Output the (x, y) coordinate of the center of the cell containing the given text.  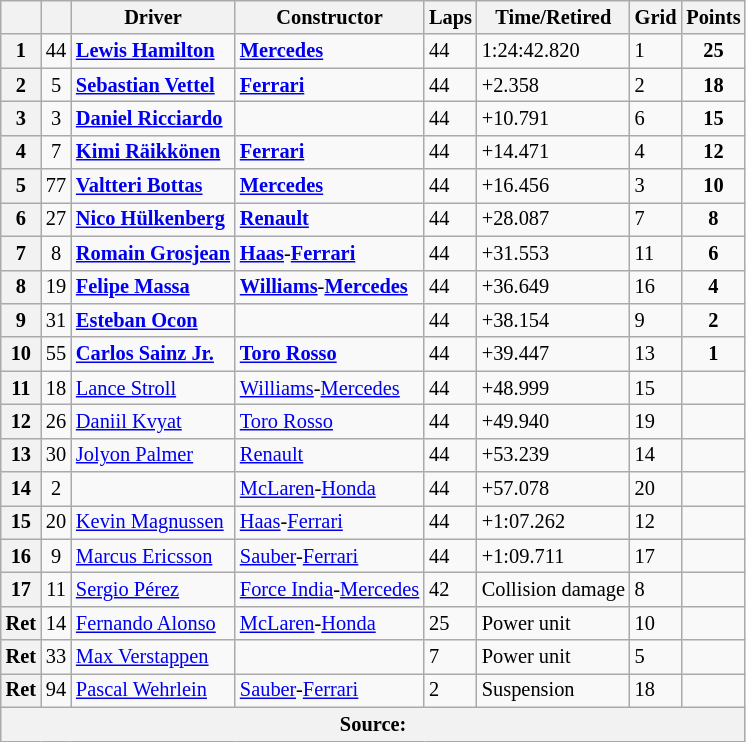
Fernando Alonso (153, 623)
77 (56, 186)
+28.087 (554, 219)
Nico Hülkenberg (153, 219)
Carlos Sainz Jr. (153, 354)
Points (713, 17)
+53.239 (554, 455)
+48.999 (554, 388)
Laps (450, 17)
+39.447 (554, 354)
+1:07.262 (554, 522)
Romain Grosjean (153, 253)
Lewis Hamilton (153, 51)
+38.154 (554, 320)
Jolyon Palmer (153, 455)
Grid (656, 17)
+2.358 (554, 85)
1:24:42.820 (554, 51)
Max Verstappen (153, 657)
55 (56, 354)
Pascal Wehrlein (153, 690)
33 (56, 657)
Esteban Ocon (153, 320)
Marcus Ericsson (153, 556)
Source: (374, 724)
Driver (153, 17)
Suspension (554, 690)
+16.456 (554, 186)
+1:09.711 (554, 556)
Kimi Räikkönen (153, 152)
27 (56, 219)
Collision damage (554, 589)
Constructor (330, 17)
Daniel Ricciardo (153, 118)
Sergio Pérez (153, 589)
+57.078 (554, 489)
Kevin Magnussen (153, 522)
Sebastian Vettel (153, 85)
Valtteri Bottas (153, 186)
26 (56, 421)
Force India-Mercedes (330, 589)
Lance Stroll (153, 388)
31 (56, 320)
42 (450, 589)
+14.471 (554, 152)
+10.791 (554, 118)
+36.649 (554, 287)
+31.553 (554, 253)
30 (56, 455)
Time/Retired (554, 17)
+49.940 (554, 421)
94 (56, 690)
Daniil Kvyat (153, 421)
Felipe Massa (153, 287)
